Locate the cell with the specified text and output its (x, y) center coordinate. 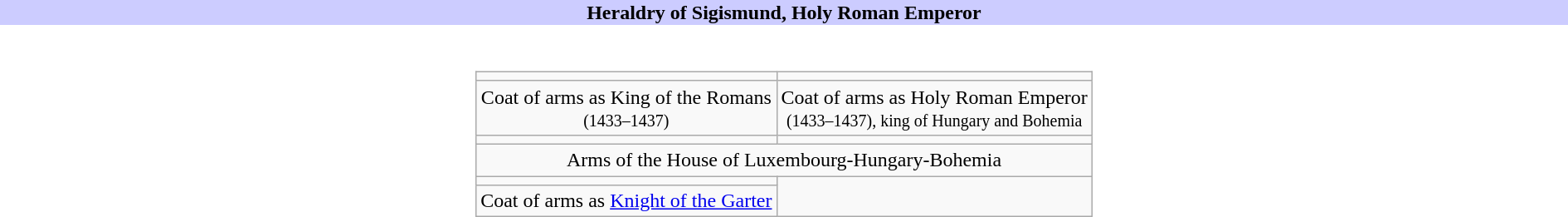
Heraldry of Sigismund, Holy Roman Emperor (784, 12)
Coat of arms as Holy Roman Emperor(1433–1437), king of Hungary and Bohemia (934, 108)
Coat of arms as King of the Romans(1433–1437) (626, 108)
Coat of arms as Knight of the Garter (626, 201)
Arms of the House of Luxembourg-Hungary-Bohemia (785, 160)
